Capture the cell that displays the provided text and extract its [x, y] central coordinate. 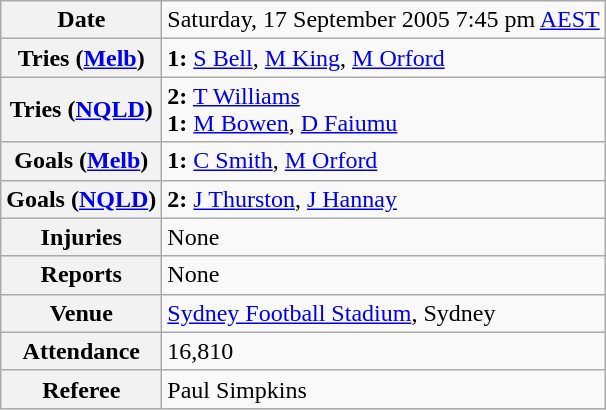
Referee [82, 389]
Attendance [82, 351]
2: J Thurston, J Hannay [384, 199]
Goals (Melb) [82, 161]
Date [82, 20]
16,810 [384, 351]
1: C Smith, M Orford [384, 161]
2: T Williams1: M Bowen, D Faiumu [384, 110]
Injuries [82, 237]
Goals (NQLD) [82, 199]
Tries (Melb) [82, 58]
Sydney Football Stadium, Sydney [384, 313]
Paul Simpkins [384, 389]
Saturday, 17 September 2005 7:45 pm AEST [384, 20]
Venue [82, 313]
Reports [82, 275]
1: S Bell, M King, M Orford [384, 58]
Tries (NQLD) [82, 110]
